Determine the (x, y) coordinate at the center of the cell enclosing the given text.  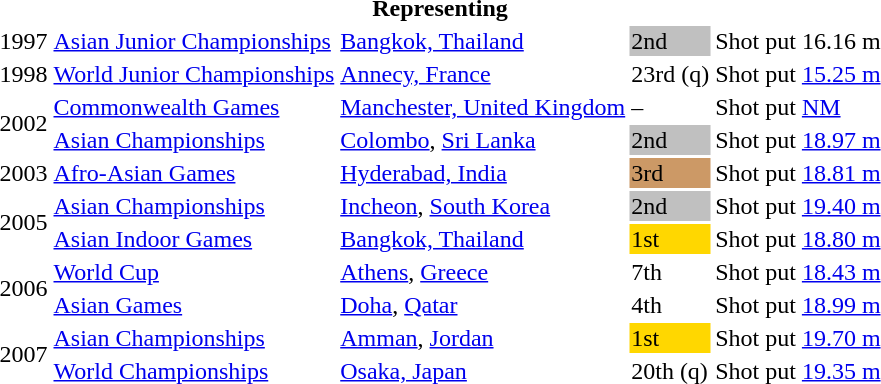
23rd (q) (670, 74)
Asian Junior Championships (194, 41)
Doha, Qatar (483, 305)
Annecy, France (483, 74)
7th (670, 272)
Asian Indoor Games (194, 239)
Commonwealth Games (194, 107)
Manchester, United Kingdom (483, 107)
World Junior Championships (194, 74)
Hyderabad, India (483, 173)
Colombo, Sri Lanka (483, 140)
– (670, 107)
World Cup (194, 272)
Afro-Asian Games (194, 173)
Asian Games (194, 305)
Incheon, South Korea (483, 206)
3rd (670, 173)
Amman, Jordan (483, 338)
Athens, Greece (483, 272)
4th (670, 305)
